Identify which cell holds the provided text, then report its (x, y) central coordinate. 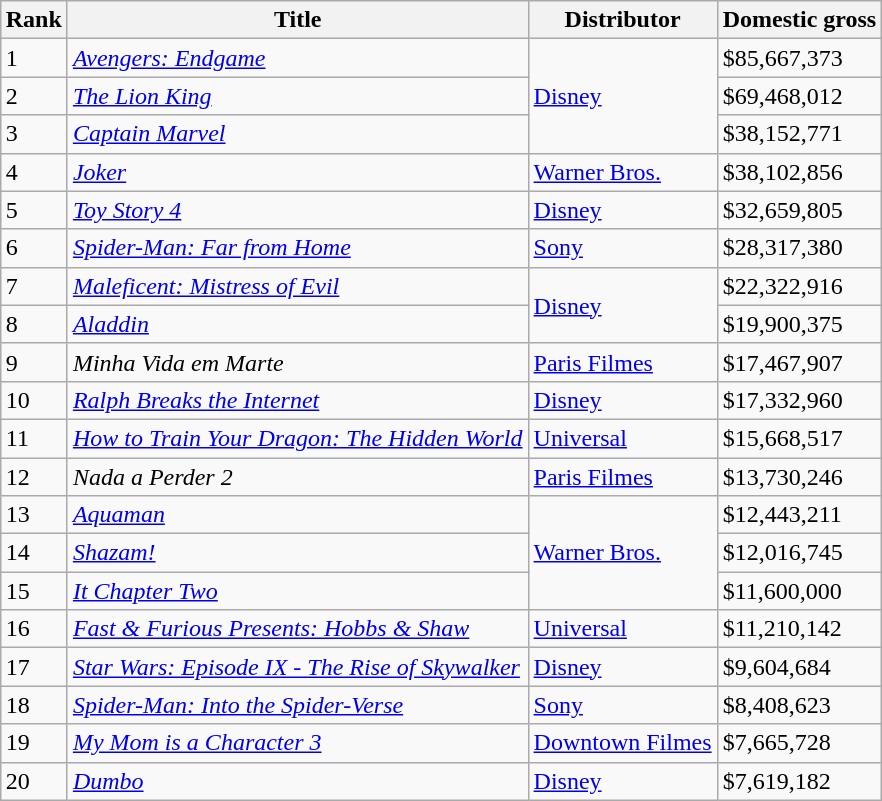
10 (34, 400)
Downtown Filmes (622, 743)
Domestic gross (800, 20)
20 (34, 781)
Spider-Man: Far from Home (298, 248)
Nada a Perder 2 (298, 477)
$12,443,211 (800, 515)
My Mom is a Character 3 (298, 743)
6 (34, 248)
9 (34, 362)
1 (34, 58)
$17,467,907 (800, 362)
15 (34, 591)
Ralph Breaks the Internet (298, 400)
Maleficent: Mistress of Evil (298, 286)
$15,668,517 (800, 438)
Captain Marvel (298, 134)
$7,619,182 (800, 781)
17 (34, 667)
7 (34, 286)
Toy Story 4 (298, 210)
It Chapter Two (298, 591)
How to Train Your Dragon: The Hidden World (298, 438)
18 (34, 705)
$28,317,380 (800, 248)
$22,322,916 (800, 286)
Minha Vida em Marte (298, 362)
5 (34, 210)
11 (34, 438)
The Lion King (298, 96)
Dumbo (298, 781)
13 (34, 515)
Shazam! (298, 553)
$7,665,728 (800, 743)
$85,667,373 (800, 58)
$17,332,960 (800, 400)
$12,016,745 (800, 553)
Spider-Man: Into the Spider-Verse (298, 705)
12 (34, 477)
Distributor (622, 20)
2 (34, 96)
Title (298, 20)
$32,659,805 (800, 210)
16 (34, 629)
19 (34, 743)
Avengers: Endgame (298, 58)
$13,730,246 (800, 477)
Star Wars: Episode IX - The Rise of Skywalker (298, 667)
3 (34, 134)
Aquaman (298, 515)
$9,604,684 (800, 667)
14 (34, 553)
$38,152,771 (800, 134)
Rank (34, 20)
Aladdin (298, 324)
$19,900,375 (800, 324)
8 (34, 324)
$11,210,142 (800, 629)
$11,600,000 (800, 591)
Fast & Furious Presents: Hobbs & Shaw (298, 629)
$69,468,012 (800, 96)
$38,102,856 (800, 172)
4 (34, 172)
$8,408,623 (800, 705)
Joker (298, 172)
